Pinpoint the cell where the given text exists, returning its (x, y) midpoint coordinate. 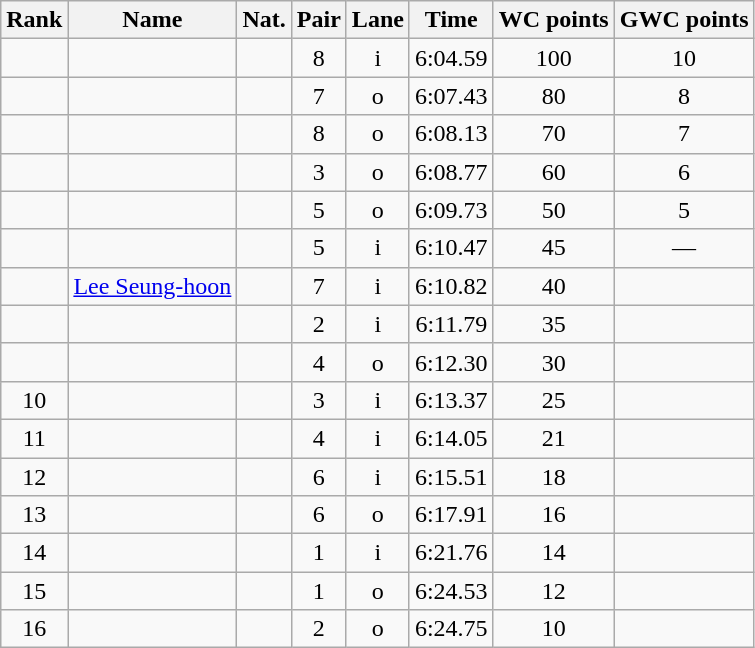
6:10.47 (451, 248)
Pair (318, 20)
6:11.79 (451, 324)
60 (554, 172)
6:04.59 (451, 58)
Name (152, 20)
15 (34, 591)
Rank (34, 20)
6:24.75 (451, 629)
6:07.43 (451, 96)
21 (554, 438)
6:09.73 (451, 210)
6:15.51 (451, 477)
70 (554, 134)
6:12.30 (451, 362)
Lee Seung-hoon (152, 286)
Time (451, 20)
80 (554, 96)
6:14.05 (451, 438)
50 (554, 210)
40 (554, 286)
GWC points (684, 20)
45 (554, 248)
6:08.77 (451, 172)
Nat. (264, 20)
11 (34, 438)
30 (554, 362)
6:17.91 (451, 515)
100 (554, 58)
6:10.82 (451, 286)
18 (554, 477)
25 (554, 400)
Lane (378, 20)
6:21.76 (451, 553)
6:24.53 (451, 591)
35 (554, 324)
6:13.37 (451, 400)
13 (34, 515)
WC points (554, 20)
— (684, 248)
6:08.13 (451, 134)
